Detect which cell encompasses the target text, then output its (X, Y) center coordinate. 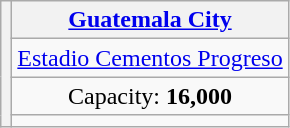
Estadio Cementos Progreso (150, 58)
Capacity: 16,000 (150, 96)
Guatemala City (150, 20)
